Capture the cell that displays the provided text and extract its (X, Y) central coordinate. 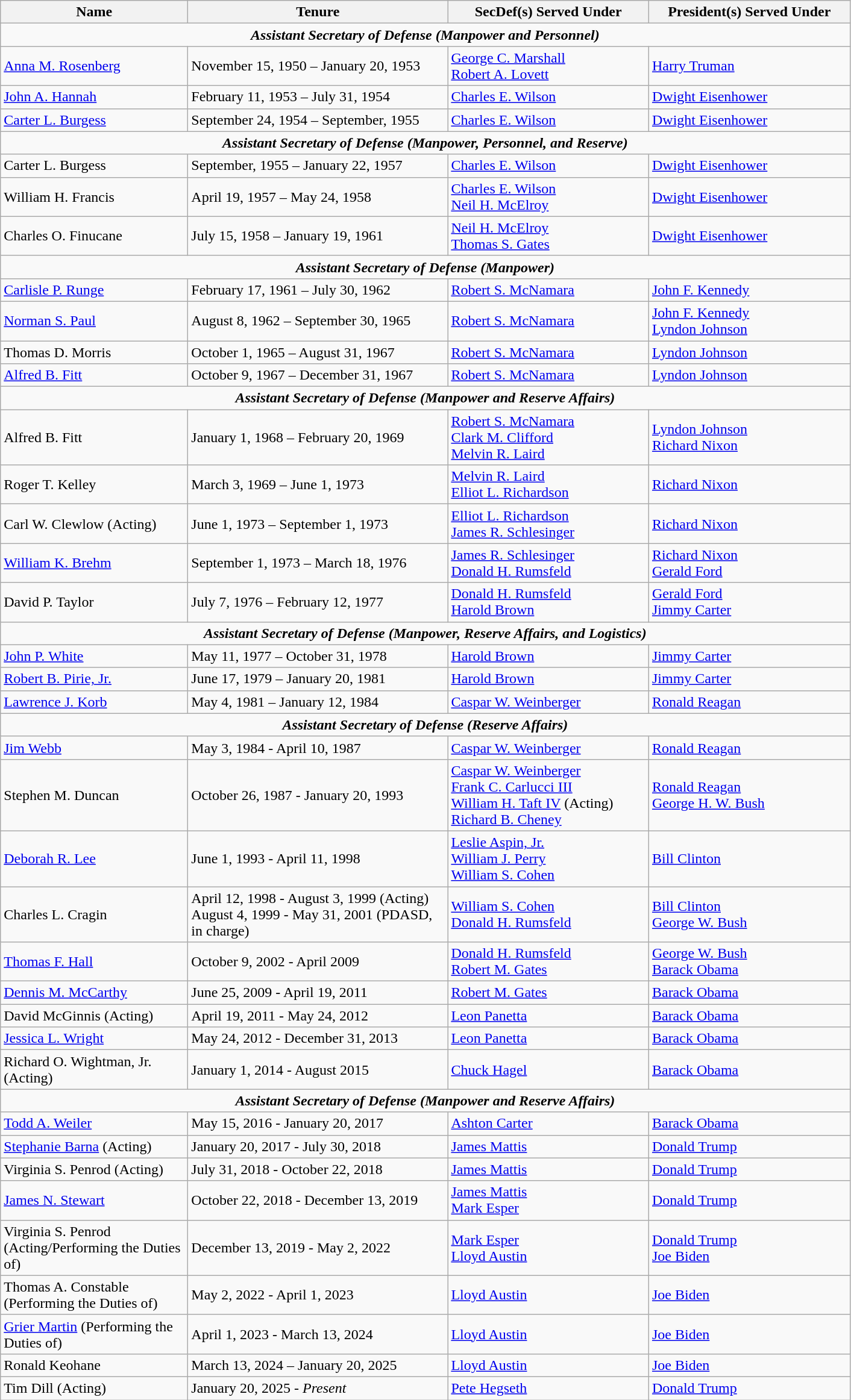
Deborah R. Lee (94, 858)
William K. Brehm (94, 563)
Charles O. Finucane (94, 236)
Leslie Aspin, Jr. William J. Perry William S. Cohen (548, 858)
August 8, 1962 – September 30, 1965 (318, 320)
March 13, 2024 – January 20, 2025 (318, 1365)
Tim Dill (Acting) (94, 1388)
December 13, 2019 - May 2, 2022 (318, 1248)
Name (94, 12)
July 31, 2018 - October 22, 2018 (318, 1169)
Ronald Reagan George H. W. Bush (749, 795)
April 19, 1957 – May 24, 1958 (318, 196)
Harry Truman (749, 66)
June 1, 1993 - April 11, 1998 (318, 858)
January 20, 2025 - Present (318, 1388)
July 7, 1976 – February 12, 1977 (318, 602)
Lyndon Johnson Richard Nixon (749, 437)
Norman S. Paul (94, 320)
Anna M. Rosenberg (94, 66)
Melvin R. Laird Elliot L. Richardson (548, 484)
Assistant Secretary of Defense (Manpower) (425, 267)
January 1, 1968 – February 20, 1969 (318, 437)
Assistant Secretary of Defense (Manpower, Reserve Affairs, and Logistics) (425, 633)
Charles E. Wilson Neil H. McElroy (548, 196)
Carl W. Clewlow (Acting) (94, 524)
May 15, 2016 - January 20, 2017 (318, 1123)
William H. Francis (94, 196)
Donald H. Rumsfeld Harold Brown (548, 602)
October 9, 1967 – December 31, 1967 (318, 375)
Gerald Ford Jimmy Carter (749, 602)
SecDef(s) Served Under (548, 12)
Donald H. Rumsfeld Robert M. Gates (548, 961)
Mark EsperLloyd Austin (548, 1248)
April 19, 2011 - May 24, 2012 (318, 1016)
James N. Stewart (94, 1200)
May 4, 1981 – January 12, 1984 (318, 702)
David P. Taylor (94, 602)
Caspar W. Weinberger Frank C. Carlucci III William H. Taft IV (Acting) Richard B. Cheney (548, 795)
October 9, 2002 - April 2009 (318, 961)
Richard O. Wightman, Jr. (Acting) (94, 1070)
Chuck Hagel (548, 1070)
Robert B. Pirie, Jr. (94, 679)
May 11, 1977 – October 31, 1978 (318, 656)
Grier Martin (Performing the Duties of) (94, 1334)
September 1, 1973 – March 18, 1976 (318, 563)
Carlisle P. Runge (94, 290)
John F. Kennedy (749, 290)
Virginia S. Penrod (Acting) (94, 1169)
Neil H. McElroy Thomas S. Gates (548, 236)
George W. Bush Barack Obama (749, 961)
William S. Cohen Donald H. Rumsfeld (548, 914)
October 22, 2018 - December 13, 2019 (318, 1200)
Thomas A. Constable (Performing the Duties of) (94, 1295)
Robert S. McNamara Clark M. Clifford Melvin R. Laird (548, 437)
Jessica L. Wright (94, 1039)
Thomas F. Hall (94, 961)
Elliot L. Richardson James R. Schlesinger (548, 524)
Thomas D. Morris (94, 352)
Virginia S. Penrod (Acting/Performing the Duties of) (94, 1248)
Assistant Secretary of Defense (Reserve Affairs) (425, 725)
Bill Clinton George W. Bush (749, 914)
May 2, 2022 - April 1, 2023 (318, 1295)
Pete Hegseth (548, 1388)
Donald TrumpJoe Biden (749, 1248)
Stephen M. Duncan (94, 795)
February 11, 1953 – July 31, 1954 (318, 97)
Charles L. Cragin (94, 914)
October 26, 1987 - January 20, 1993 (318, 795)
September 24, 1954 – September, 1955 (318, 120)
Robert M. Gates (548, 993)
January 1, 2014 - August 2015 (318, 1070)
James R. Schlesinger Donald H. Rumsfeld (548, 563)
Todd A. Weiler (94, 1123)
John P. White (94, 656)
Stephanie Barna (Acting) (94, 1146)
James MattisMark Esper (548, 1200)
Ronald Keohane (94, 1365)
Lawrence J. Korb (94, 702)
John A. Hannah (94, 97)
Bill Clinton (749, 858)
Jim Webb (94, 748)
Assistant Secretary of Defense (Manpower, Personnel, and Reserve) (425, 143)
President(s) Served Under (749, 12)
March 3, 1969 – June 1, 1973 (318, 484)
Assistant Secretary of Defense (Manpower and Personnel) (425, 35)
Tenure (318, 12)
September, 1955 – January 22, 1957 (318, 166)
July 15, 1958 – January 19, 1961 (318, 236)
John F. Kennedy Lyndon Johnson (749, 320)
June 17, 1979 – January 20, 1981 (318, 679)
David McGinnis (Acting) (94, 1016)
May 3, 1984 - April 10, 1987 (318, 748)
January 20, 2017 - July 30, 2018 (318, 1146)
June 25, 2009 - April 19, 2011 (318, 993)
May 24, 2012 - December 31, 2013 (318, 1039)
April 12, 1998 - August 3, 1999 (Acting) August 4, 1999 - May 31, 2001 (PDASD, in charge) (318, 914)
Roger T. Kelley (94, 484)
Dennis M. McCarthy (94, 993)
April 1, 2023 - March 13, 2024 (318, 1334)
Richard Nixon Gerald Ford (749, 563)
Ashton Carter (548, 1123)
George C. Marshall Robert A. Lovett (548, 66)
October 1, 1965 – August 31, 1967 (318, 352)
June 1, 1973 – September 1, 1973 (318, 524)
November 15, 1950 – January 20, 1953 (318, 66)
February 17, 1961 – July 30, 1962 (318, 290)
